Output the [X, Y] coordinate of the center of the cell containing the given text.  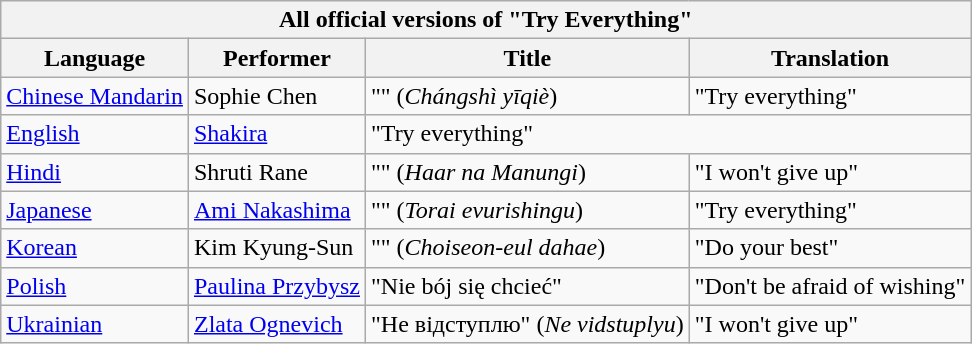
Sophie Chen [276, 96]
Japanese [95, 210]
"" (Choiseon-eul dahae) [527, 248]
Language [95, 58]
Hindi [95, 172]
Shakira [276, 134]
Title [527, 58]
All official versions of "Try Everything" [486, 20]
Paulina Przybysz [276, 286]
"Do your best" [830, 248]
Ami Nakashima [276, 210]
"" (Chángshì yīqiè) [527, 96]
Ukrainian [95, 324]
Korean [95, 248]
Zlata Ognevich [276, 324]
Shruti Rane [276, 172]
"Nie bój się chcieć" [527, 286]
"" (Haar na Manungi) [527, 172]
Chinese Mandarin [95, 96]
"" (Torai evurishingu) [527, 210]
Polish [95, 286]
Translation [830, 58]
Kim Kyung-Sun [276, 248]
English [95, 134]
Performer [276, 58]
"Не відступлю" (Ne vidstuplyu) [527, 324]
"Don't be afraid of wishing" [830, 286]
